Return [x, y] of the center of cell containing provided text 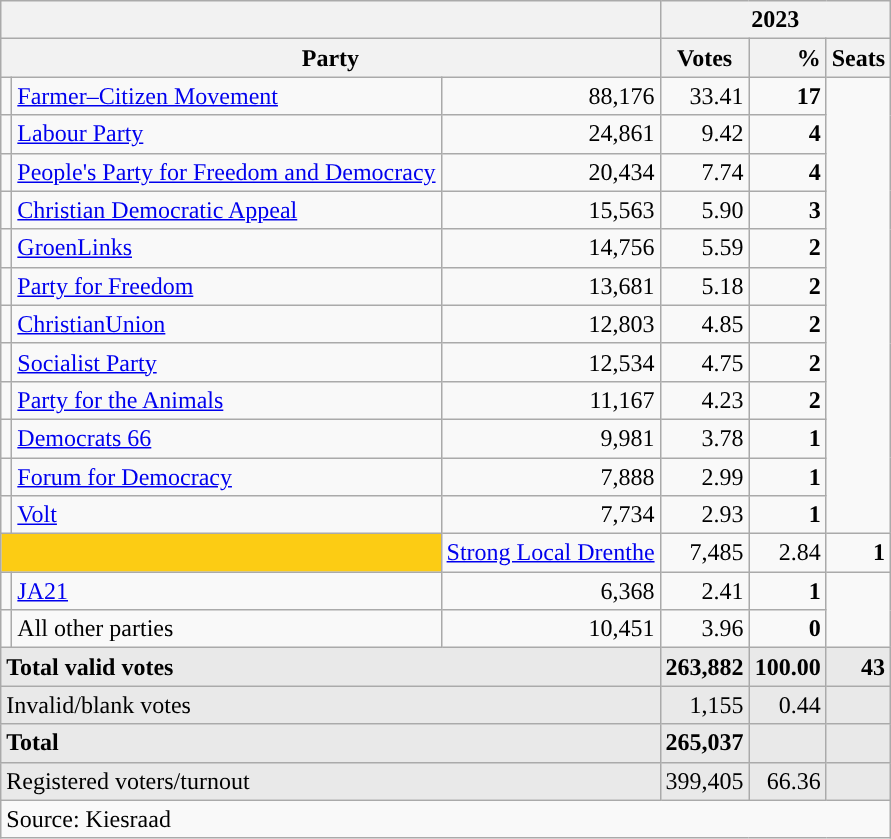
Volt [226, 515]
20,434 [550, 172]
12,803 [550, 324]
17 [788, 96]
7,485 [704, 553]
4.75 [704, 362]
5.18 [704, 286]
11,167 [550, 400]
% [788, 58]
33.41 [704, 96]
Party for the Animals [226, 400]
Total valid votes [330, 667]
JA21 [226, 591]
Invalid/blank votes [330, 705]
2023 [776, 20]
Party for Freedom [226, 286]
13,681 [550, 286]
ChristianUnion [226, 324]
12,534 [550, 362]
24,861 [550, 134]
2.41 [704, 591]
7,734 [550, 515]
Seats [858, 58]
2.93 [704, 515]
88,176 [550, 96]
Democrats 66 [226, 438]
9.42 [704, 134]
Labour Party [226, 134]
4.23 [704, 400]
All other parties [226, 629]
Registered voters/turnout [330, 781]
9,981 [550, 438]
265,037 [704, 743]
GroenLinks [226, 248]
Strong Local Drenthe [550, 553]
4.85 [704, 324]
399,405 [704, 781]
14,756 [550, 248]
0 [788, 629]
263,882 [704, 667]
Forum for Democracy [226, 477]
10,451 [550, 629]
2.99 [704, 477]
100.00 [788, 667]
1,155 [704, 705]
66.36 [788, 781]
6,368 [550, 591]
43 [858, 667]
Votes [704, 58]
3 [788, 210]
3.78 [704, 438]
Christian Democratic Appeal [226, 210]
Farmer–Citizen Movement [226, 96]
Total [330, 743]
0.44 [788, 705]
2.84 [788, 553]
7.74 [704, 172]
5.59 [704, 248]
5.90 [704, 210]
Source: Kiesraad [446, 819]
7,888 [550, 477]
People's Party for Freedom and Democracy [226, 172]
Party [330, 58]
15,563 [550, 210]
3.96 [704, 629]
Socialist Party [226, 362]
